Output the (x, y) coordinate of the center of the cell containing the given text.  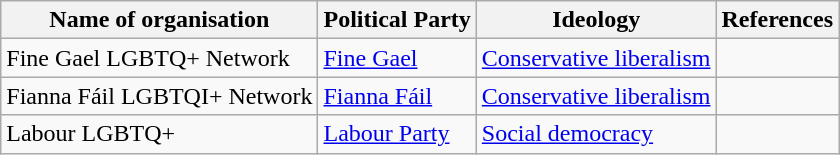
Fianna Fáil (397, 96)
Fine Gael LGBTQ+ Network (160, 58)
Fine Gael (397, 58)
Labour LGBTQ+ (160, 134)
Political Party (397, 20)
Fianna Fáil LGBTQI+ Network (160, 96)
Social democracy (596, 134)
Ideology (596, 20)
Name of organisation (160, 20)
Labour Party (397, 134)
References (778, 20)
